Locate the cell with the specified text and output its (X, Y) center coordinate. 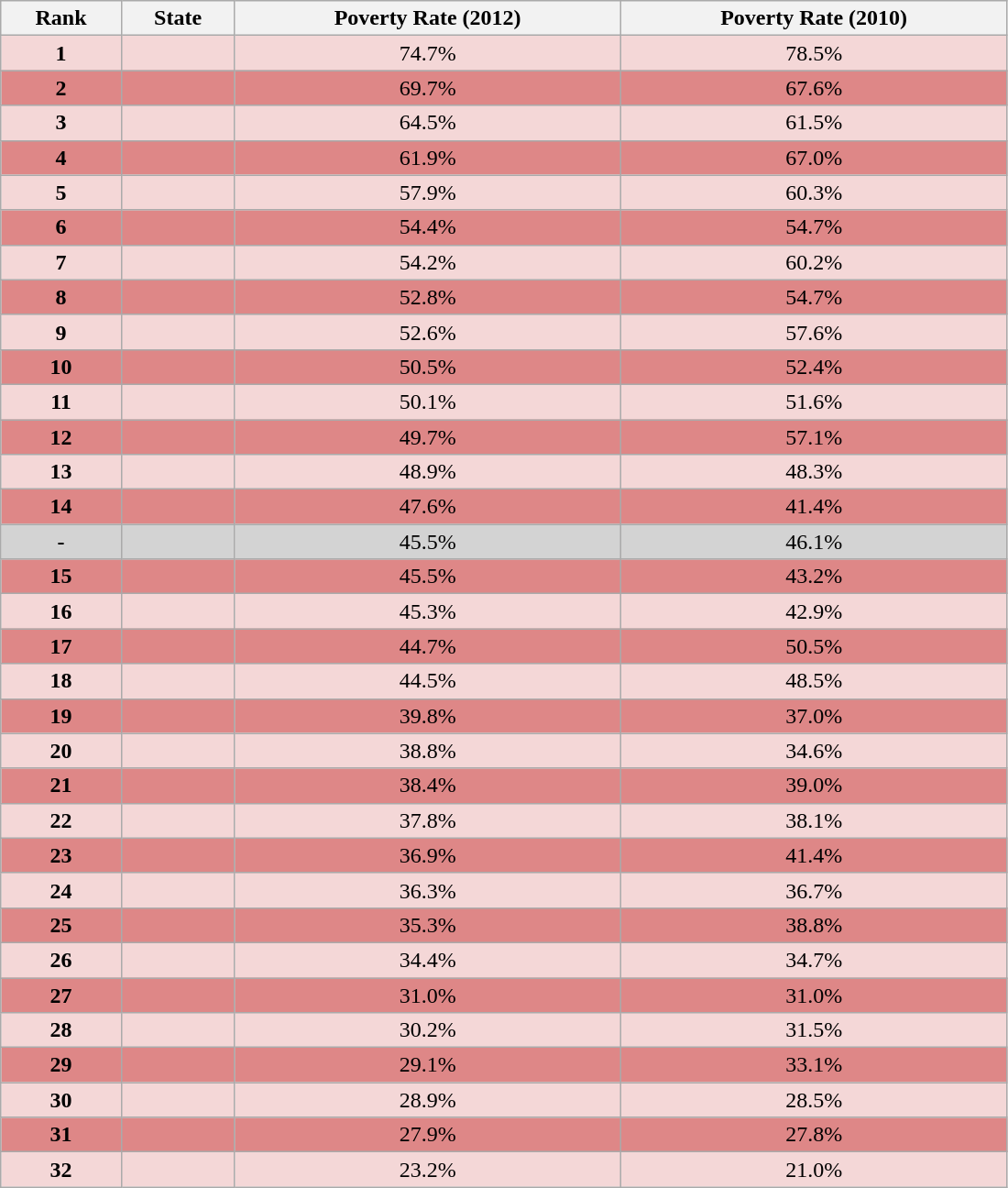
60.3% (814, 192)
16 (61, 611)
34.7% (814, 960)
27.9% (428, 1135)
21 (61, 786)
32 (61, 1170)
17 (61, 646)
1 (61, 53)
54.2% (428, 262)
28.5% (814, 1100)
42.9% (814, 611)
43.2% (814, 577)
49.7% (428, 437)
48.9% (428, 472)
48.3% (814, 472)
27.8% (814, 1135)
31.5% (814, 1030)
- (61, 542)
52.8% (428, 297)
18 (61, 681)
36.3% (428, 890)
52.6% (428, 332)
28 (61, 1030)
69.7% (428, 88)
24 (61, 890)
51.6% (814, 401)
23.2% (428, 1170)
64.5% (428, 123)
6 (61, 227)
61.9% (428, 158)
47.6% (428, 507)
2 (61, 88)
29.1% (428, 1065)
31 (61, 1135)
9 (61, 332)
23 (61, 855)
21.0% (814, 1170)
State (178, 18)
Poverty Rate (2010) (814, 18)
37.0% (814, 716)
28.9% (428, 1100)
60.2% (814, 262)
35.3% (428, 925)
11 (61, 401)
67.0% (814, 158)
34.6% (814, 751)
27 (61, 995)
78.5% (814, 53)
37.8% (428, 820)
Poverty Rate (2012) (428, 18)
67.6% (814, 88)
39.0% (814, 786)
5 (61, 192)
38.4% (428, 786)
46.1% (814, 542)
30 (61, 1100)
48.5% (814, 681)
Rank (61, 18)
3 (61, 123)
44.7% (428, 646)
13 (61, 472)
22 (61, 820)
50.1% (428, 401)
34.4% (428, 960)
20 (61, 751)
7 (61, 262)
57.6% (814, 332)
30.2% (428, 1030)
15 (61, 577)
36.7% (814, 890)
10 (61, 367)
8 (61, 297)
26 (61, 960)
45.3% (428, 611)
61.5% (814, 123)
52.4% (814, 367)
29 (61, 1065)
25 (61, 925)
54.4% (428, 227)
12 (61, 437)
19 (61, 716)
57.1% (814, 437)
74.7% (428, 53)
36.9% (428, 855)
38.1% (814, 820)
4 (61, 158)
44.5% (428, 681)
39.8% (428, 716)
57.9% (428, 192)
14 (61, 507)
33.1% (814, 1065)
